From the cell containing the given text, extract its center point as [X, Y] coordinate. 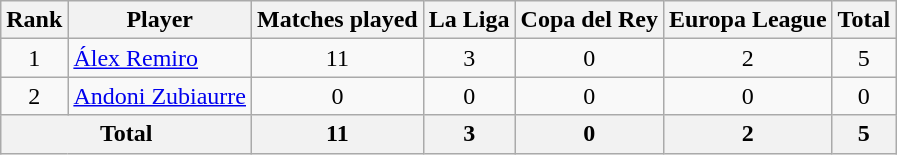
Player [160, 20]
Copa del Rey [589, 20]
Andoni Zubiaurre [160, 96]
Rank [34, 20]
Europa League [748, 20]
La Liga [469, 20]
Matches played [338, 20]
1 [34, 58]
Álex Remiro [160, 58]
